Find where the given text appears and provide that cell's center as [X, Y] coordinate. 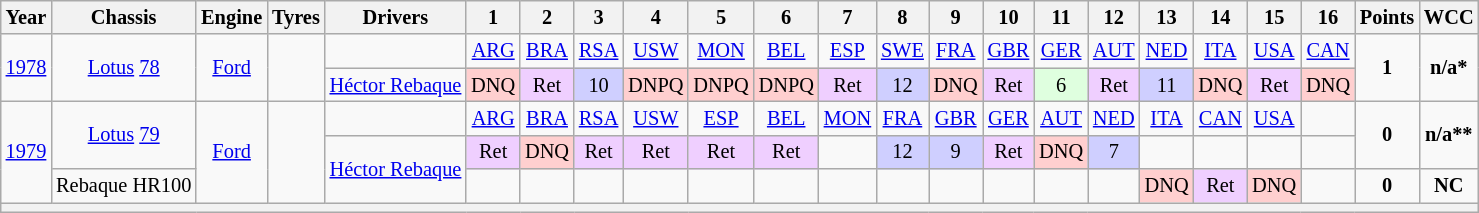
4 [656, 17]
3 [598, 17]
Chassis [124, 17]
8 [902, 17]
NC [1449, 186]
16 [1328, 17]
Lotus 79 [124, 134]
2 [547, 17]
1979 [26, 152]
15 [1274, 17]
Engine [232, 17]
Rebaque HR100 [124, 186]
Year [26, 17]
5 [720, 17]
SWE [902, 51]
Drivers [396, 17]
Points [1387, 17]
14 [1220, 17]
13 [1167, 17]
WCC [1449, 17]
Tyres [296, 17]
1978 [26, 68]
n/a** [1449, 134]
n/a* [1449, 68]
Lotus 78 [124, 68]
